Capture the cell that displays the provided text and extract its [X, Y] central coordinate. 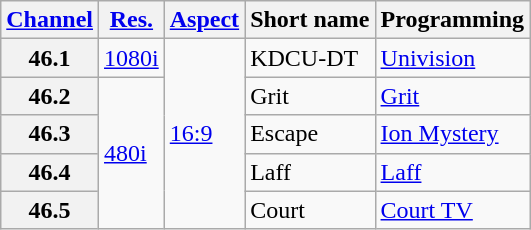
Short name [310, 20]
Ion Mystery [452, 134]
Court [310, 210]
480i [132, 153]
46.3 [50, 134]
Channel [50, 20]
Escape [310, 134]
Programming [452, 20]
KDCU-DT [310, 58]
46.1 [50, 58]
46.2 [50, 96]
Aspect [204, 20]
Univision [452, 58]
46.5 [50, 210]
16:9 [204, 134]
Res. [132, 20]
Court TV [452, 210]
46.4 [50, 172]
1080i [132, 58]
